Provide the [X, Y] coordinate of the cell's center where the given text is located.  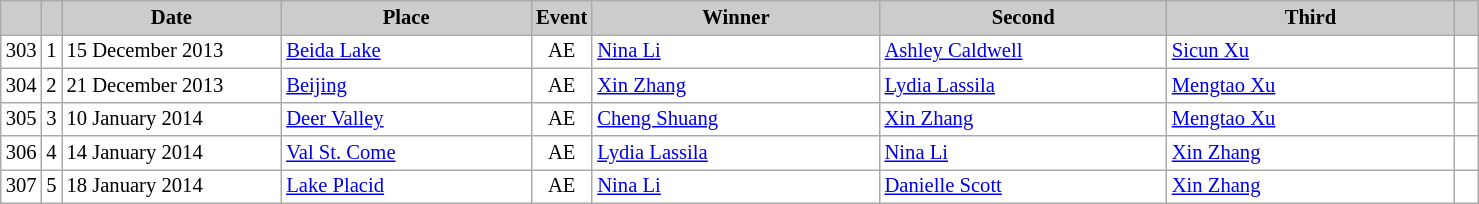
Danielle Scott [1024, 186]
3 [51, 119]
10 January 2014 [172, 119]
Beijing [406, 85]
Beida Lake [406, 51]
306 [22, 153]
305 [22, 119]
Winner [736, 17]
Third [1310, 17]
Val St. Come [406, 153]
4 [51, 153]
Cheng Shuang [736, 119]
18 January 2014 [172, 186]
15 December 2013 [172, 51]
Sicun Xu [1310, 51]
14 January 2014 [172, 153]
Event [562, 17]
Lake Placid [406, 186]
307 [22, 186]
Ashley Caldwell [1024, 51]
Date [172, 17]
1 [51, 51]
Place [406, 17]
303 [22, 51]
Deer Valley [406, 119]
5 [51, 186]
21 December 2013 [172, 85]
304 [22, 85]
2 [51, 85]
Second [1024, 17]
